Pinpoint the cell where the given text exists, returning its (x, y) midpoint coordinate. 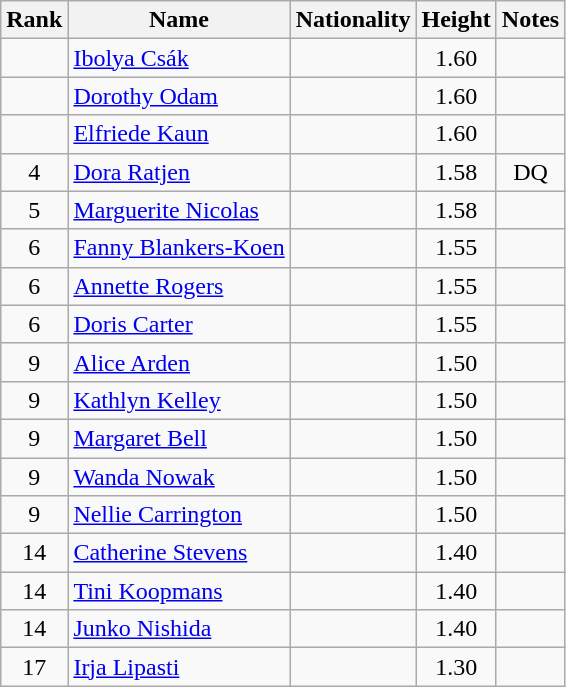
Rank (34, 20)
Dora Ratjen (179, 172)
Nellie Carrington (179, 515)
Catherine Stevens (179, 553)
Marguerite Nicolas (179, 210)
Ibolya Csák (179, 58)
Wanda Nowak (179, 477)
Irja Lipasti (179, 667)
Height (456, 20)
Nationality (353, 20)
17 (34, 667)
Elfriede Kaun (179, 134)
Junko Nishida (179, 629)
5 (34, 210)
Doris Carter (179, 324)
Dorothy Odam (179, 96)
Kathlyn Kelley (179, 400)
Annette Rogers (179, 286)
Tini Koopmans (179, 591)
Fanny Blankers-Koen (179, 248)
4 (34, 172)
Alice Arden (179, 362)
Margaret Bell (179, 438)
Notes (530, 20)
DQ (530, 172)
1.30 (456, 667)
Name (179, 20)
